Output the [X, Y] coordinate of the center of the cell containing the given text.  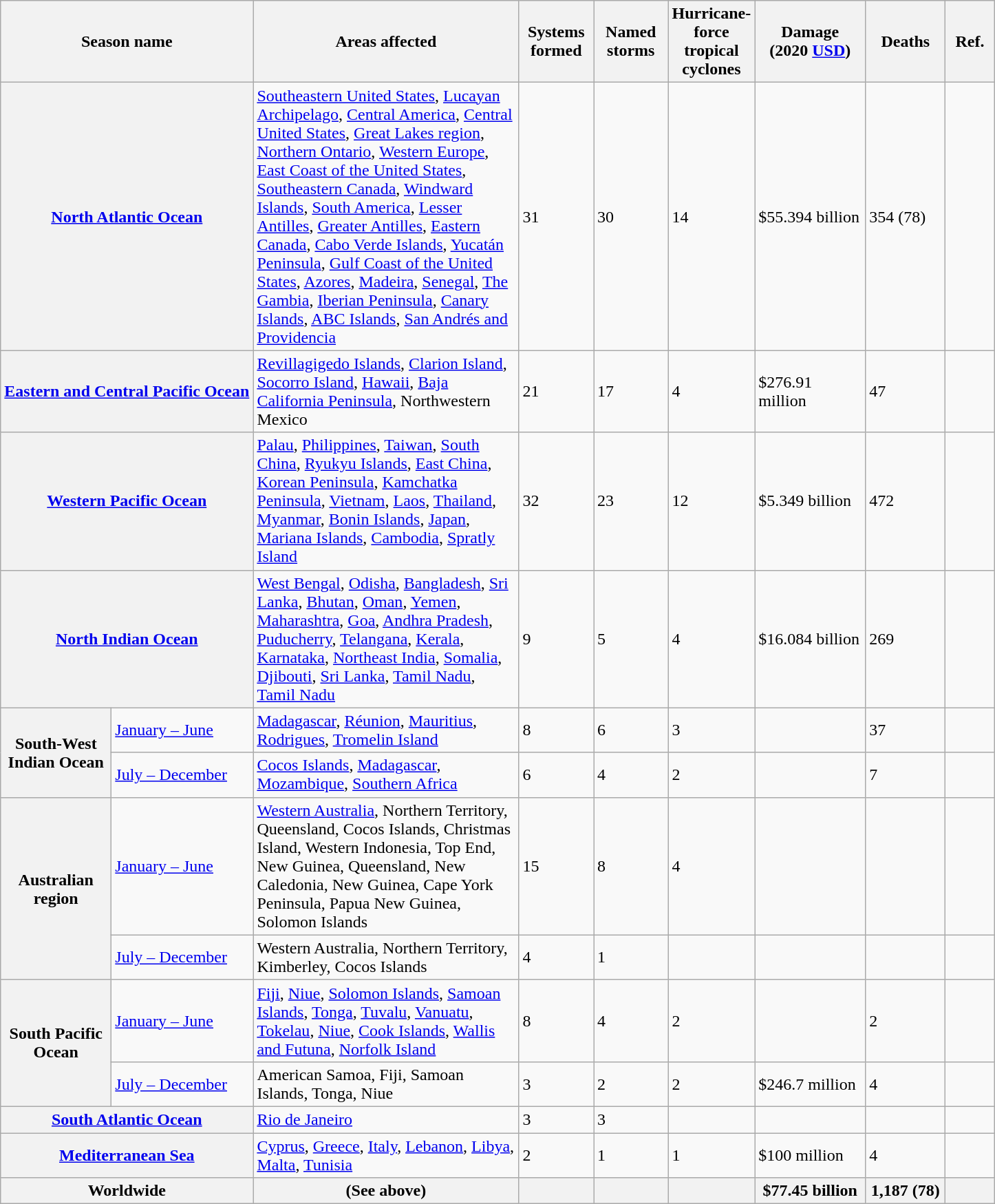
American Samoa, Fiji, Samoan Islands, Tonga, Niue [386, 1084]
21 [556, 391]
$55.394 billion [811, 216]
$100 million [811, 1155]
Cocos Islands, Madagascar, Mozambique, Southern Africa [386, 775]
14 [712, 216]
472 [906, 501]
North Indian Ocean [127, 639]
7 [906, 775]
Areas affected [386, 41]
Rio de Janeiro [386, 1119]
12 [712, 501]
Cyprus, Greece, Italy, Lebanon, Libya, Malta, Tunisia [386, 1155]
354 (78) [906, 216]
Mediterranean Sea [127, 1155]
$77.45 billion [811, 1191]
Damage(2020 USD) [811, 41]
Hurricane-forcetropical cyclones [712, 41]
Western Australia, Northern Territory, Kimberley, Cocos Islands [386, 957]
South Atlantic Ocean [127, 1119]
37 [906, 730]
23 [630, 501]
15 [556, 866]
1,187 (78) [906, 1191]
Western Pacific Ocean [127, 501]
South-West Indian Ocean [56, 752]
$16.084 billion [811, 639]
Revillagigedo Islands, Clarion Island, Socorro Island, Hawaii, Baja California Peninsula, Northwestern Mexico [386, 391]
$246.7 million [811, 1084]
17 [630, 391]
$276.91 million [811, 391]
5 [630, 639]
Madagascar, Réunion, Mauritius, Rodrigues, Tromelin Island [386, 730]
Australian region [56, 888]
Fiji, Niue, Solomon Islands, Samoan Islands, Tonga, Tuvalu, Vanuatu, Tokelau, Niue, Cook Islands, Wallis and Futuna, Norfolk Island [386, 1020]
32 [556, 501]
North Atlantic Ocean [127, 216]
Ref. [970, 41]
Systems formed [556, 41]
30 [630, 216]
31 [556, 216]
269 [906, 639]
South Pacific Ocean [56, 1043]
$5.349 billion [811, 501]
Deaths [906, 41]
Eastern and Central Pacific Ocean [127, 391]
47 [906, 391]
Named storms [630, 41]
9 [556, 639]
Worldwide [127, 1191]
(See above) [386, 1191]
Season name [127, 41]
